Capture the cell that displays the provided text and extract its (x, y) central coordinate. 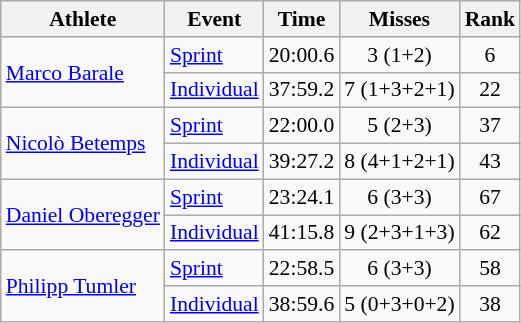
37:59.2 (302, 90)
7 (1+3+2+1) (399, 90)
Event (214, 19)
43 (490, 162)
37 (490, 126)
8 (4+1+2+1) (399, 162)
Athlete (83, 19)
Daniel Oberegger (83, 214)
62 (490, 233)
41:15.8 (302, 233)
20:00.6 (302, 55)
Philipp Tumler (83, 286)
23:24.1 (302, 197)
39:27.2 (302, 162)
5 (2+3) (399, 126)
67 (490, 197)
22:58.5 (302, 269)
22 (490, 90)
Nicolò Betemps (83, 144)
9 (2+3+1+3) (399, 233)
Marco Barale (83, 72)
Time (302, 19)
Rank (490, 19)
22:00.0 (302, 126)
3 (1+2) (399, 55)
5 (0+3+0+2) (399, 304)
6 (490, 55)
38:59.6 (302, 304)
38 (490, 304)
58 (490, 269)
Misses (399, 19)
